Find where the given text appears and provide that cell's center as (x, y) coordinate. 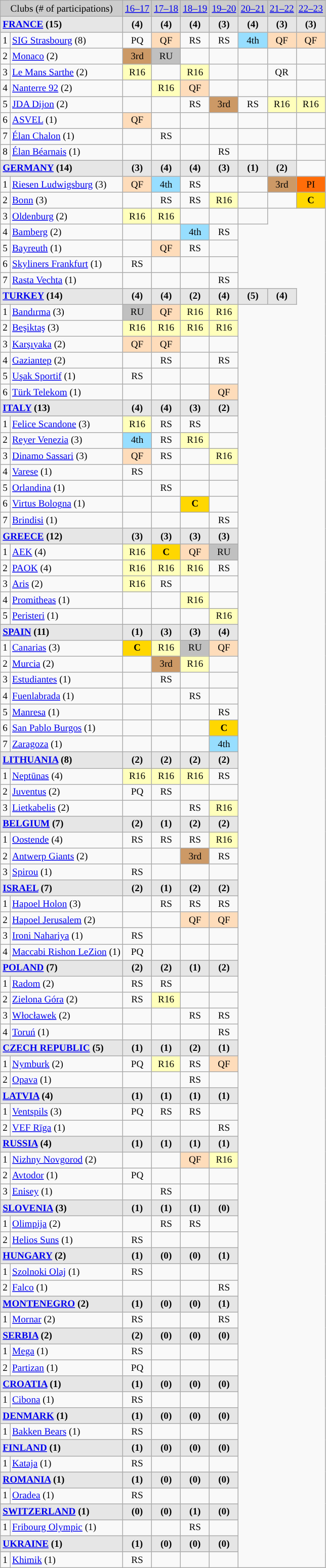
Aris (2) (67, 584)
SERBIA (2) (62, 1336)
Oradea (1) (67, 1496)
Lietkabelis (2) (67, 808)
Manresa (1) (67, 712)
Karşıyaka (2) (67, 344)
Mega (1) (67, 1352)
San Pablo Burgos (1) (67, 728)
Antwerp Giants (2) (67, 856)
Élan Béarnais (1) (67, 152)
Beşiktaş (3) (67, 328)
Gaziantep (2) (67, 360)
ISRAEL (7) (62, 888)
Avtodor (1) (67, 1176)
17–18 (166, 9)
Neptūnas (4) (67, 776)
Reyer Venezia (3) (67, 440)
Estudiantes (1) (67, 680)
ITALY (13) (62, 408)
Hapoel Jerusalem (2) (67, 920)
Orlandina (1) (67, 488)
Partizan (1) (67, 1368)
21–22 (281, 9)
Bakken Bears (1) (67, 1432)
8 (5, 152)
Toruń (1) (67, 1032)
Bayreuth (1) (67, 248)
QR (281, 72)
GREECE (12) (62, 536)
Ventspils (3) (67, 1112)
JDA Dijon (2) (67, 104)
Bonn (3) (67, 200)
Brindisi (1) (67, 520)
Spirou (1) (67, 872)
FINLAND (1) (62, 1448)
GERMANY (14) (62, 168)
Nanterre 92 (2) (67, 88)
Fuenlabrada (1) (67, 696)
Włocławek (2) (67, 1016)
Mornar (2) (67, 1320)
LATVIA (4) (62, 1096)
Juventus (2) (67, 792)
Zielona Góra (2) (67, 1000)
POLAND (7) (62, 968)
Uşak Sportif (1) (67, 376)
18–19 (195, 9)
Monaco (2) (67, 56)
Falco (1) (67, 1288)
ROMANIA (1) (62, 1480)
Clubs (# of participations) (62, 9)
Canarias (3) (67, 648)
HUNGARY (2) (62, 1256)
Enisey (1) (67, 1192)
Kataja (1) (67, 1464)
SLOVENIA (3) (62, 1208)
Élan Chalon (1) (67, 136)
Varese (1) (67, 472)
19–20 (224, 9)
PI (311, 185)
16–17 (137, 9)
Cibona (1) (67, 1400)
FRANCE (15) (62, 24)
RUSSIA (4) (62, 1144)
PAOK (4) (67, 568)
Helios Suns (1) (67, 1240)
Oostende (4) (67, 840)
Riesen Ludwigsburg (3) (67, 185)
(5) (253, 296)
UKRAINE (1) (62, 1544)
Promitheas (1) (67, 600)
Bandırma (3) (67, 312)
Olimpija (2) (67, 1224)
ASVEL (1) (67, 120)
Virtus Bologna (1) (67, 504)
Peristeri (1) (67, 616)
Nymburk (2) (67, 1064)
Radom (2) (67, 984)
Bamberg (2) (67, 233)
CROATIA (1) (62, 1384)
22–23 (311, 9)
Hapoel Holon (3) (67, 904)
AEK (4) (67, 552)
Nizhny Novgorod (2) (67, 1160)
Rasta Vechta (1) (67, 280)
Khimik (1) (67, 1560)
Murcia (2) (67, 664)
20–21 (253, 9)
Ironi Nahariya (1) (67, 936)
Maccabi Rishon LeZion (1) (67, 952)
Le Mans Sarthe (2) (67, 72)
Zaragoza (1) (67, 744)
DENMARK (1) (62, 1416)
SPAIN (11) (62, 632)
CZECH REPUBLIC (5) (62, 1048)
LITHUANIA (8) (62, 760)
SIG Strasbourg (8) (67, 40)
MONTENEGRO (2) (62, 1304)
Skyliners Frankfurt (1) (67, 264)
BELGIUM (7) (62, 824)
Türk Telekom (1) (67, 392)
VEF Rīga (1) (67, 1128)
Dinamo Sassari (3) (67, 456)
TURKEY (14) (62, 296)
SWITZERLAND (1) (62, 1512)
Felice Scandone (3) (67, 424)
Fribourg Olympic (1) (67, 1528)
Opava (1) (67, 1080)
Oldenburg (2) (67, 216)
Szolnoki Olaj (1) (67, 1272)
